Determine the [X, Y] coordinate at the center of the cell enclosing the given text.  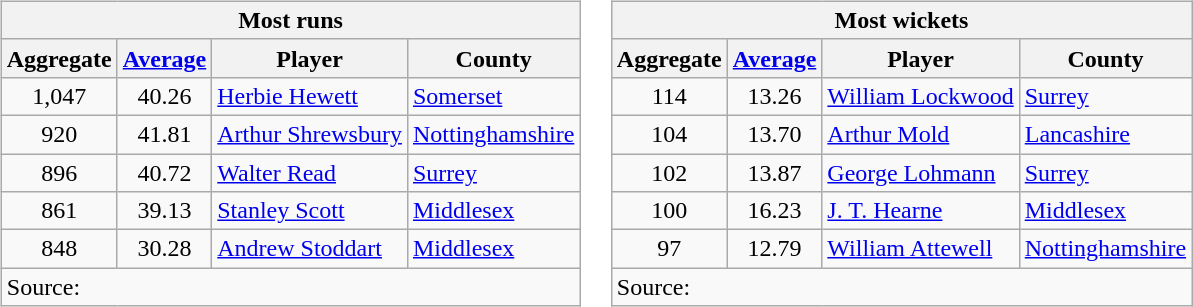
13.87 [774, 173]
16.23 [774, 211]
Somerset [493, 96]
1,047 [59, 96]
William Attewell [920, 249]
861 [59, 211]
George Lohmann [920, 173]
97 [669, 249]
Arthur Shrewsbury [310, 134]
100 [669, 211]
114 [669, 96]
30.28 [164, 249]
Most runs [290, 20]
Andrew Stoddart [310, 249]
Stanley Scott [310, 211]
896 [59, 173]
Most wickets [901, 20]
13.26 [774, 96]
Herbie Hewett [310, 96]
41.81 [164, 134]
William Lockwood [920, 96]
39.13 [164, 211]
12.79 [774, 249]
40.72 [164, 173]
Arthur Mold [920, 134]
104 [669, 134]
13.70 [774, 134]
920 [59, 134]
J. T. Hearne [920, 211]
40.26 [164, 96]
102 [669, 173]
848 [59, 249]
Lancashire [1105, 134]
Walter Read [310, 173]
